Scan for the cell matching the given text and deliver its [x, y] coordinate at center. 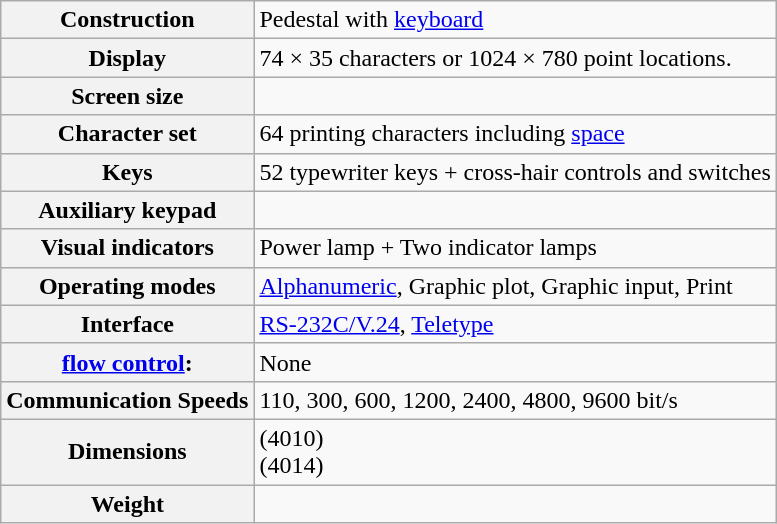
64 printing characters including space [515, 134]
Visual indicators [128, 248]
Alphanumeric, Graphic plot, Graphic input, Print [515, 286]
Character set [128, 134]
52 typewriter keys + cross-hair controls and switches [515, 172]
Keys [128, 172]
110, 300, 600, 1200, 2400, 4800, 9600 bit/s [515, 400]
Interface [128, 324]
Display [128, 58]
Screen size [128, 96]
Operating modes [128, 286]
(4010) (4014) [515, 452]
flow control: [128, 362]
Auxiliary keypad [128, 210]
Power lamp + Two indicator lamps [515, 248]
Construction [128, 20]
Communication Speeds [128, 400]
Dimensions [128, 452]
None [515, 362]
RS-232C/V.24, Teletype [515, 324]
Pedestal with keyboard [515, 20]
74 × 35 characters or 1024 × 780 point locations. [515, 58]
Weight [128, 503]
